Detect which cell encompasses the target text, then output its [x, y] center coordinate. 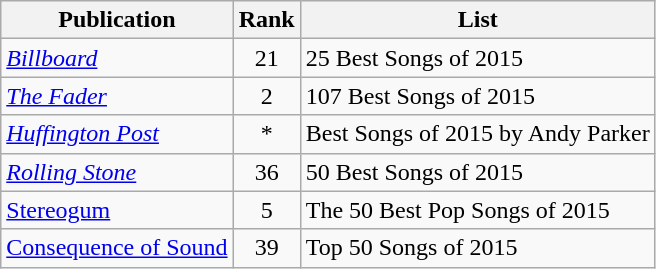
The 50 Best Pop Songs of 2015 [478, 210]
5 [266, 210]
Publication [117, 20]
Huffington Post [117, 134]
36 [266, 172]
39 [266, 248]
2 [266, 96]
Rolling Stone [117, 172]
Rank [266, 20]
50 Best Songs of 2015 [478, 172]
25 Best Songs of 2015 [478, 58]
Stereogum [117, 210]
The Fader [117, 96]
Top 50 Songs of 2015 [478, 248]
107 Best Songs of 2015 [478, 96]
Best Songs of 2015 by Andy Parker [478, 134]
List [478, 20]
Billboard [117, 58]
21 [266, 58]
Consequence of Sound [117, 248]
* [266, 134]
